Capture the cell that displays the provided text and extract its [X, Y] central coordinate. 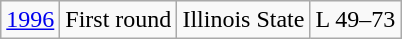
1996 [30, 20]
First round [118, 20]
L 49–73 [356, 20]
Illinois State [244, 20]
